Provide the [X, Y] coordinate of the cell's center where the given text is located.  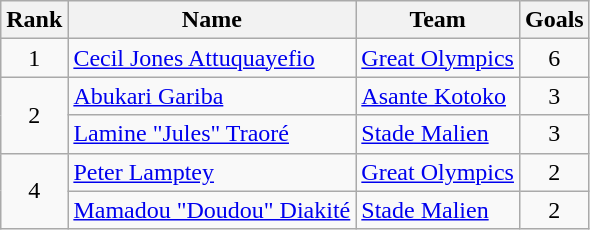
4 [34, 191]
Cecil Jones Attuquayefio [212, 58]
6 [554, 58]
Team [438, 20]
Rank [34, 20]
Goals [554, 20]
Abukari Gariba [212, 96]
Mamadou "Doudou" Diakité [212, 210]
Peter Lamptey [212, 172]
Lamine "Jules" Traoré [212, 134]
Name [212, 20]
1 [34, 58]
Asante Kotoko [438, 96]
